Locate the cell with the specified text and output its [x, y] center coordinate. 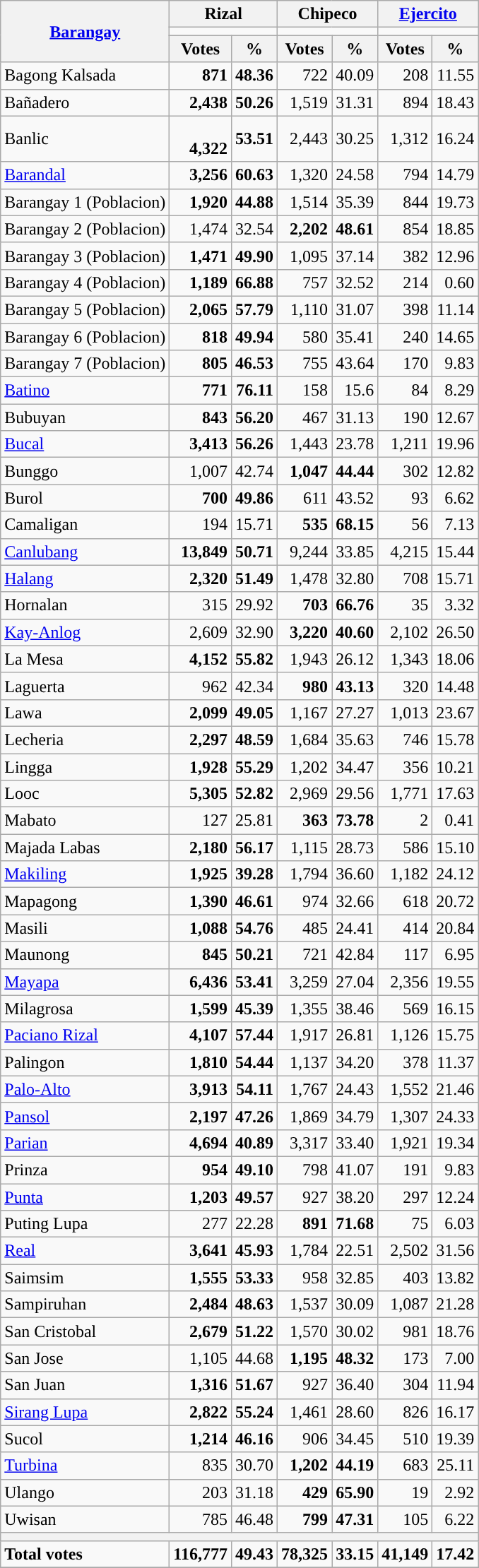
1,343 [406, 659]
1,928 [201, 766]
1,195 [305, 1358]
1,921 [406, 1143]
191 [406, 1170]
Milagrosa [85, 1009]
Halang [85, 578]
35.41 [355, 337]
2,484 [201, 1305]
51.22 [254, 1331]
722 [305, 76]
1,925 [201, 874]
Maunong [85, 955]
1,943 [305, 659]
26.12 [355, 659]
33.40 [355, 1143]
2,065 [201, 309]
Palo-Alto [85, 1089]
1,771 [406, 794]
40.09 [355, 76]
29.92 [254, 605]
Turbina [85, 1466]
1,784 [305, 1251]
2,320 [201, 578]
4,107 [201, 1035]
24.41 [355, 928]
799 [305, 1519]
23.78 [355, 444]
18.76 [455, 1331]
15.44 [455, 552]
78,325 [305, 1554]
46.16 [254, 1439]
45.93 [254, 1251]
31.31 [355, 102]
127 [201, 821]
1,570 [305, 1331]
49.57 [254, 1197]
1,110 [305, 309]
36.60 [355, 874]
43.13 [355, 686]
17.63 [455, 794]
Prinza [85, 1170]
3.32 [455, 605]
Banlic [85, 138]
1,182 [406, 874]
2,197 [201, 1116]
Barandal [85, 175]
3,220 [305, 632]
746 [406, 740]
34.20 [355, 1062]
43.52 [355, 498]
21.46 [455, 1089]
36.40 [355, 1385]
958 [305, 1278]
20.72 [455, 901]
18.43 [455, 102]
33.85 [355, 552]
Sucol [85, 1439]
208 [406, 76]
19 [406, 1492]
35.63 [355, 740]
2 [406, 821]
60.63 [254, 175]
535 [305, 525]
683 [406, 1466]
28.60 [355, 1412]
1,137 [305, 1062]
304 [406, 1385]
54.76 [254, 928]
1,312 [406, 138]
845 [201, 955]
6,436 [201, 982]
980 [305, 686]
Batino [85, 391]
40.89 [254, 1143]
10.21 [455, 766]
15.78 [455, 740]
116,777 [201, 1554]
16.24 [455, 138]
Barangay 7 (Poblacion) [85, 364]
2,502 [406, 1251]
378 [406, 1062]
San Cristobal [85, 1331]
Lecheria [85, 740]
41,149 [406, 1554]
56.26 [254, 444]
1,007 [201, 471]
56 [406, 525]
1,794 [305, 874]
7.13 [455, 525]
894 [406, 102]
71.68 [355, 1224]
57.44 [254, 1035]
1,869 [305, 1116]
3,413 [201, 444]
771 [201, 391]
1,920 [201, 202]
6.22 [455, 1519]
708 [406, 578]
46.53 [254, 364]
818 [201, 337]
18.85 [455, 229]
56.17 [254, 848]
35.39 [355, 202]
Total votes [85, 1554]
1,810 [201, 1062]
7.00 [455, 1358]
16.17 [455, 1412]
Bunggo [85, 471]
San Juan [85, 1385]
24.43 [355, 1089]
45.39 [254, 1009]
3,641 [201, 1251]
510 [406, 1439]
53.33 [254, 1278]
1,167 [305, 713]
981 [406, 1331]
15.10 [455, 848]
Ejercito [428, 14]
214 [406, 283]
1,214 [201, 1439]
798 [305, 1170]
24.58 [355, 175]
2,180 [201, 848]
4,215 [406, 552]
569 [406, 1009]
51.49 [254, 578]
0.60 [455, 283]
Lingga [85, 766]
Makiling [85, 874]
San Jose [85, 1358]
50.21 [254, 955]
700 [201, 498]
105 [406, 1519]
46.61 [254, 901]
0.41 [455, 821]
26.81 [355, 1035]
25.81 [254, 821]
46.48 [254, 1519]
19.55 [455, 982]
906 [305, 1439]
51.67 [254, 1385]
31.56 [455, 1251]
1,095 [305, 256]
586 [406, 848]
20.84 [455, 928]
11.14 [455, 309]
55.29 [254, 766]
Kay-Anlog [85, 632]
Lawa [85, 713]
2,443 [305, 138]
25.11 [455, 1466]
1,552 [406, 1089]
3,259 [305, 982]
Mabato [85, 821]
57.79 [254, 309]
190 [406, 417]
1,047 [305, 471]
34.45 [355, 1439]
974 [305, 901]
48.61 [355, 229]
1,471 [201, 256]
835 [201, 1466]
Looc [85, 794]
Parian [85, 1143]
277 [201, 1224]
Saimsim [85, 1278]
54.44 [254, 1062]
38.46 [355, 1009]
La Mesa [85, 659]
871 [201, 76]
1,088 [201, 928]
320 [406, 686]
1,390 [201, 901]
26.50 [455, 632]
315 [201, 605]
42.34 [254, 686]
32.80 [355, 578]
6.95 [455, 955]
14.48 [455, 686]
Bucal [85, 444]
6.62 [455, 498]
1,478 [305, 578]
1,189 [201, 283]
47.31 [355, 1519]
1,514 [305, 202]
Sirang Lupa [85, 1412]
8.29 [455, 391]
Barangay 2 (Poblacion) [85, 229]
49.43 [254, 1554]
39.28 [254, 874]
27.27 [355, 713]
Burol [85, 498]
1,474 [201, 229]
15.6 [355, 391]
19.34 [455, 1143]
2,356 [406, 982]
1,767 [305, 1089]
32.85 [355, 1278]
194 [201, 525]
1,126 [406, 1035]
31.13 [355, 417]
1,537 [305, 1305]
1,461 [305, 1412]
Barangay 6 (Poblacion) [85, 337]
170 [406, 364]
382 [406, 256]
75 [406, 1224]
1,203 [201, 1197]
1,599 [201, 1009]
1,013 [406, 713]
1,555 [201, 1278]
2,202 [305, 229]
721 [305, 955]
Pansol [85, 1116]
12.96 [455, 256]
2,822 [201, 1412]
52.82 [254, 794]
29.56 [355, 794]
1,115 [305, 848]
1,087 [406, 1305]
17.42 [455, 1554]
53.41 [254, 982]
1,320 [305, 175]
Mapagong [85, 901]
Barangay 1 (Poblacion) [85, 202]
Paciano Rizal [85, 1035]
32.66 [355, 901]
35 [406, 605]
14.65 [455, 337]
414 [406, 928]
Bagong Kalsada [85, 76]
Uwisan [85, 1519]
4,694 [201, 1143]
429 [305, 1492]
44.68 [254, 1358]
18.06 [455, 659]
2,102 [406, 632]
3,256 [201, 175]
2,679 [201, 1331]
9,244 [305, 552]
37.14 [355, 256]
Canlubang [85, 552]
55.82 [254, 659]
19.96 [455, 444]
65.90 [355, 1492]
Sampiruhan [85, 1305]
48.32 [355, 1358]
1,307 [406, 1116]
33.15 [355, 1554]
Hornalan [85, 605]
13.82 [455, 1278]
11.94 [455, 1385]
19.39 [455, 1439]
38.20 [355, 1197]
76.11 [254, 391]
854 [406, 229]
84 [406, 391]
31.18 [254, 1492]
891 [305, 1224]
703 [305, 605]
44.19 [355, 1466]
240 [406, 337]
2,297 [201, 740]
12.82 [455, 471]
3,913 [201, 1089]
1,684 [305, 740]
398 [406, 309]
30.70 [254, 1466]
618 [406, 901]
56.20 [254, 417]
13,849 [201, 552]
14.79 [455, 175]
Barangay [85, 31]
30.09 [355, 1305]
48.63 [254, 1305]
1,519 [305, 102]
4,152 [201, 659]
2,438 [201, 102]
50.71 [254, 552]
27.04 [355, 982]
805 [201, 364]
42.74 [254, 471]
11.37 [455, 1062]
66.88 [254, 283]
Barangay 3 (Poblacion) [85, 256]
31.07 [355, 309]
22.28 [254, 1224]
15.75 [455, 1035]
49.94 [254, 337]
844 [406, 202]
54.11 [254, 1089]
32.54 [254, 229]
755 [305, 364]
173 [406, 1358]
Ulango [85, 1492]
1,355 [305, 1009]
3,317 [305, 1143]
24.33 [455, 1116]
4,322 [201, 138]
580 [305, 337]
785 [201, 1519]
66.76 [355, 605]
1,917 [305, 1035]
Puting Lupa [85, 1224]
363 [305, 821]
Masili [85, 928]
41.07 [355, 1170]
53.51 [254, 138]
2.92 [455, 1492]
5,305 [201, 794]
30.25 [355, 138]
843 [201, 417]
55.24 [254, 1412]
962 [201, 686]
403 [406, 1278]
Real [85, 1251]
2,609 [201, 632]
49.05 [254, 713]
302 [406, 471]
203 [201, 1492]
40.60 [355, 632]
Laguerta [85, 686]
1,105 [201, 1358]
Bañadero [85, 102]
48.36 [254, 76]
32.90 [254, 632]
44.88 [254, 202]
93 [406, 498]
19.73 [455, 202]
Bubuyan [85, 417]
117 [406, 955]
Punta [85, 1197]
485 [305, 928]
794 [406, 175]
Barangay 5 (Poblacion) [85, 309]
Barangay 4 (Poblacion) [85, 283]
Camaligan [85, 525]
28.73 [355, 848]
6.03 [455, 1224]
50.26 [254, 102]
49.90 [254, 256]
30.02 [355, 1331]
2,969 [305, 794]
73.78 [355, 821]
34.47 [355, 766]
467 [305, 417]
Chipeco [328, 14]
757 [305, 283]
44.44 [355, 471]
Rizal [223, 14]
24.12 [455, 874]
49.86 [254, 498]
12.24 [455, 1197]
826 [406, 1412]
611 [305, 498]
297 [406, 1197]
356 [406, 766]
1,316 [201, 1385]
954 [201, 1170]
68.15 [355, 525]
48.59 [254, 740]
32.52 [355, 283]
1,443 [305, 444]
2,099 [201, 713]
22.51 [355, 1251]
11.55 [455, 76]
Majada Labas [85, 848]
Mayapa [85, 982]
Palingon [85, 1062]
49.10 [254, 1170]
23.67 [455, 713]
21.28 [455, 1305]
42.84 [355, 955]
47.26 [254, 1116]
158 [305, 391]
43.64 [355, 364]
12.67 [455, 417]
1,211 [406, 444]
34.79 [355, 1116]
16.15 [455, 1009]
